For the text-containing cell, return its midpoint in [X, Y] coordinate format. 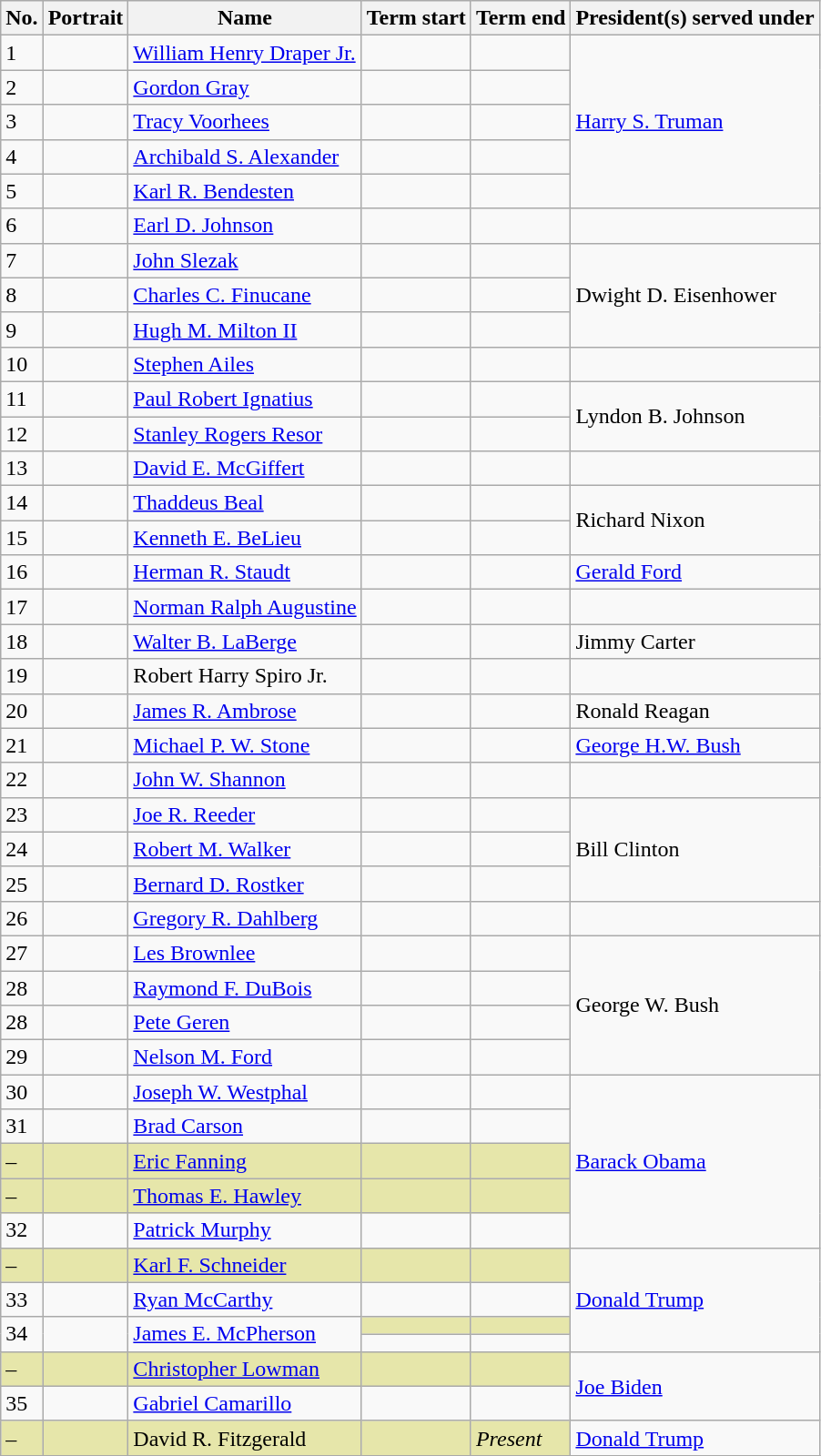
Joe Biden [695, 1386]
21 [22, 745]
20 [22, 711]
Stanley Rogers Resor [245, 434]
Nelson M. Ford [245, 1057]
Charles C. Finucane [245, 295]
Les Brownlee [245, 953]
30 [22, 1092]
31 [22, 1127]
24 [22, 849]
George H.W. Bush [695, 745]
Ronald Reagan [695, 711]
Paul Robert Ignatius [245, 399]
17 [22, 607]
George W. Bush [695, 1005]
Kenneth E. BeLieu [245, 538]
Barack Obama [695, 1161]
Jimmy Carter [695, 642]
Joseph W. Westphal [245, 1092]
Brad Carson [245, 1127]
Michael P. W. Stone [245, 745]
Archibald S. Alexander [245, 157]
David R. Fitzgerald [245, 1438]
Hugh M. Milton II [245, 329]
William Henry Draper Jr. [245, 53]
29 [22, 1057]
Gerald Ford [695, 572]
1 [22, 53]
Eric Fanning [245, 1161]
Gregory R. Dahlberg [245, 918]
34 [22, 1334]
Raymond F. DuBois [245, 987]
33 [22, 1299]
Term end [521, 18]
Robert Harry Spiro Jr. [245, 676]
3 [22, 122]
Earl D. Johnson [245, 226]
4 [22, 157]
26 [22, 918]
11 [22, 399]
Name [245, 18]
Norman Ralph Augustine [245, 607]
James E. McPherson [245, 1334]
Dwight D. Eisenhower [695, 295]
Herman R. Staudt [245, 572]
5 [22, 191]
13 [22, 469]
No. [22, 18]
Bernard D. Rostker [245, 884]
6 [22, 226]
Term start [416, 18]
Tracy Voorhees [245, 122]
Bill Clinton [695, 849]
7 [22, 260]
15 [22, 538]
James R. Ambrose [245, 711]
23 [22, 814]
Harry S. Truman [695, 122]
Present [521, 1438]
18 [22, 642]
Thaddeus Beal [245, 503]
19 [22, 676]
12 [22, 434]
Patrick Murphy [245, 1230]
Robert M. Walker [245, 849]
Gabriel Camarillo [245, 1403]
Richard Nixon [695, 521]
25 [22, 884]
Thomas E. Hawley [245, 1196]
Walter B. LaBerge [245, 642]
Ryan McCarthy [245, 1299]
2 [22, 87]
Christopher Lowman [245, 1369]
Pete Geren [245, 1023]
Karl F. Schneider [245, 1265]
Stephen Ailes [245, 364]
John Slezak [245, 260]
8 [22, 295]
Portrait [86, 18]
27 [22, 953]
22 [22, 780]
Joe R. Reeder [245, 814]
16 [22, 572]
President(s) served under [695, 18]
Lyndon B. Johnson [695, 416]
John W. Shannon [245, 780]
14 [22, 503]
10 [22, 364]
35 [22, 1403]
Karl R. Bendesten [245, 191]
Gordon Gray [245, 87]
32 [22, 1230]
David E. McGiffert [245, 469]
9 [22, 329]
